Capture the cell that displays the provided text and extract its [X, Y] central coordinate. 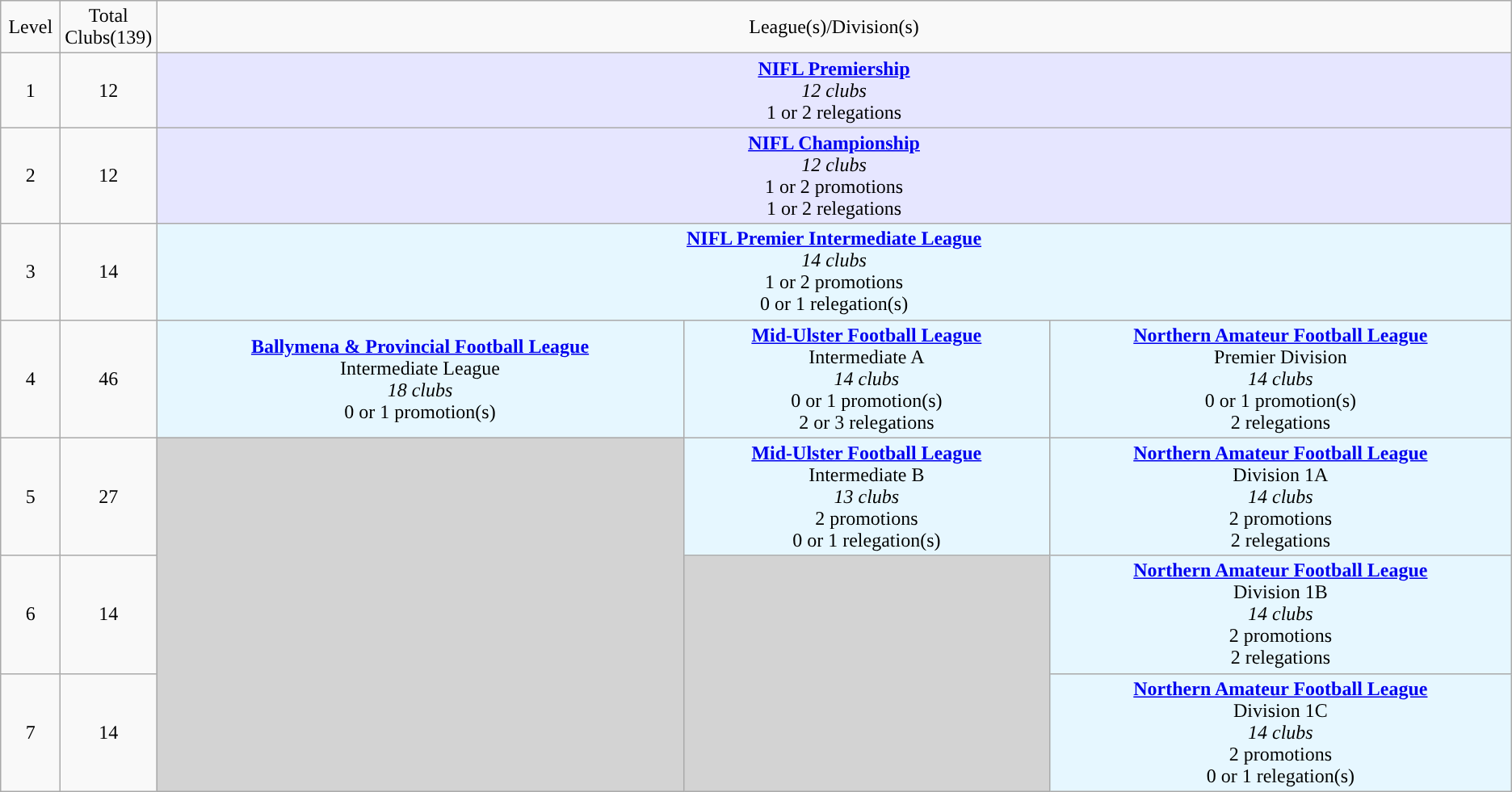
5 [31, 497]
Mid-Ulster Football LeagueIntermediate B13 clubs2 promotions0 or 1 relegation(s) [866, 497]
NIFL Championship12 clubs1 or 2 promotions1 or 2 relegations [834, 176]
Level [31, 27]
27 [108, 497]
NIFL Premiership12 clubs1 or 2 relegations [834, 90]
4 [31, 379]
Ballymena & Provincial Football LeagueIntermediate League18 clubs0 or 1 promotion(s) [420, 379]
46 [108, 379]
Northern Amateur Football League Premier Division14 clubs 0 or 1 promotion(s)2 relegations [1280, 379]
Total Clubs(139) [108, 27]
6 [31, 614]
Northern Amateur Football League Division 1A14 clubs2 promotions2 relegations [1280, 497]
Northern Amateur Football LeagueDivision 1C14 clubs2 promotions0 or 1 relegation(s) [1280, 732]
1 [31, 90]
Northern Amateur Football LeagueDivision 1B14 clubs2 promotions2 relegations [1280, 614]
3 [31, 271]
NIFL Premier Intermediate League14 clubs1 or 2 promotions0 or 1 relegation(s) [834, 271]
Mid-Ulster Football LeagueIntermediate A14 clubs0 or 1 promotion(s)2 or 3 relegations [866, 379]
2 [31, 176]
League(s)/Division(s) [834, 27]
7 [31, 732]
